Find where the given text appears and provide that cell's center as (x, y) coordinate. 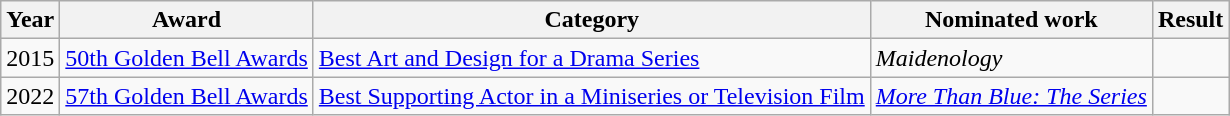
Award (187, 20)
Maidenology (1011, 58)
More Than Blue: The Series (1011, 96)
50th Golden Bell Awards (187, 58)
2015 (30, 58)
Best Supporting Actor in a Miniseries or Television Film (592, 96)
57th Golden Bell Awards (187, 96)
Year (30, 20)
2022 (30, 96)
Result (1190, 20)
Nominated work (1011, 20)
Best Art and Design for a Drama Series (592, 58)
Category (592, 20)
